Find where the given text appears and provide that cell's center as (X, Y) coordinate. 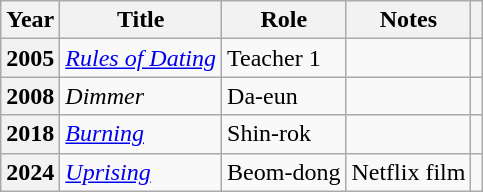
Shin-rok (284, 134)
Notes (408, 20)
Year (30, 20)
Rules of Dating (141, 58)
2024 (30, 172)
Title (141, 20)
Beom-dong (284, 172)
Uprising (141, 172)
2008 (30, 96)
Burning (141, 134)
Netflix film (408, 172)
2005 (30, 58)
Dimmer (141, 96)
Role (284, 20)
Teacher 1 (284, 58)
2018 (30, 134)
Da-eun (284, 96)
